For the text-containing cell, return its midpoint in (x, y) coordinate format. 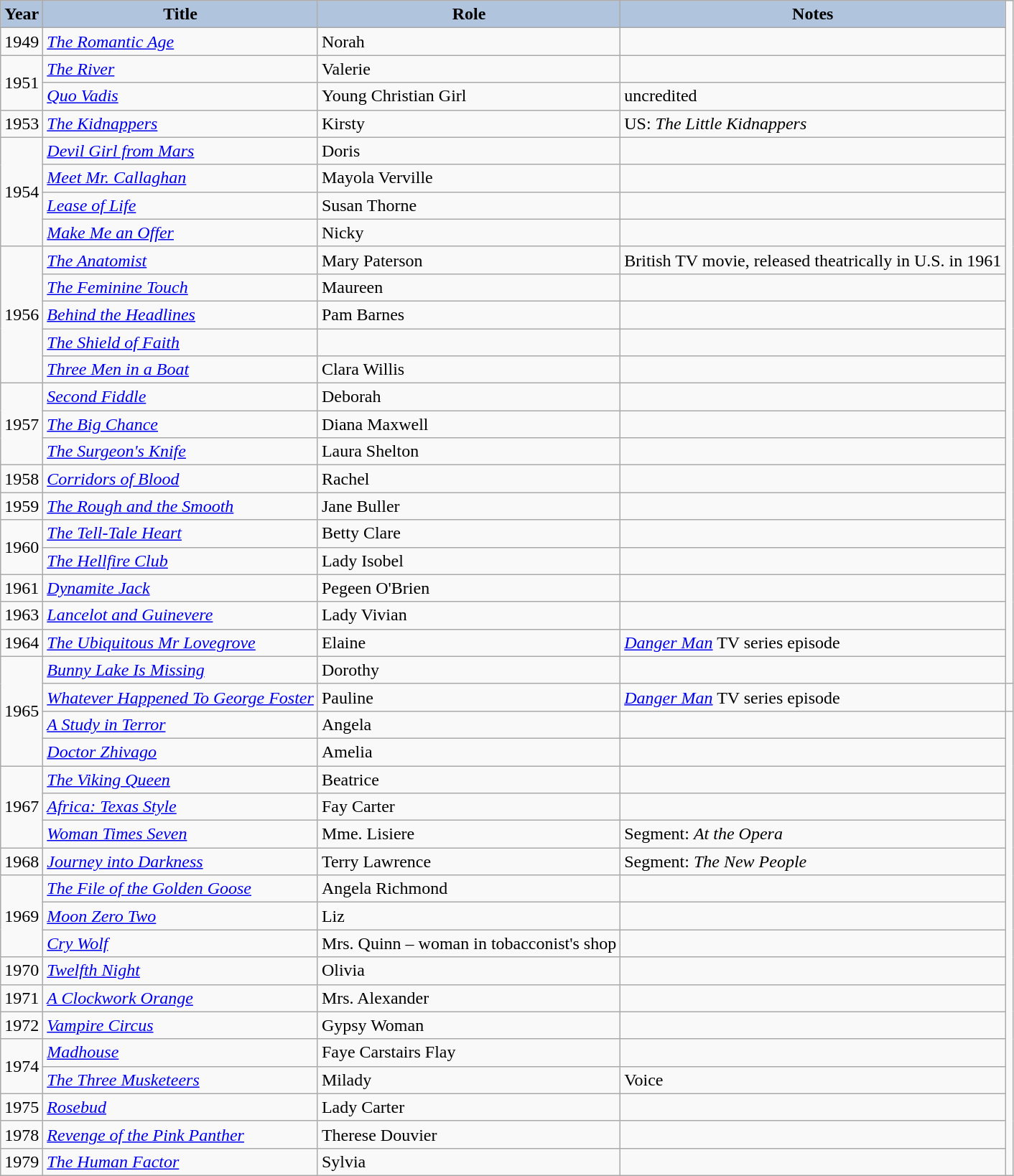
Dynamite Jack (181, 588)
Second Fiddle (181, 397)
Madhouse (181, 1053)
Sylvia (468, 1162)
Nicky (468, 233)
Bunny Lake Is Missing (181, 670)
Angela Richmond (468, 889)
Twelfth Night (181, 971)
British TV movie, released theatrically in U.S. in 1961 (813, 260)
Revenge of the Pink Panther (181, 1134)
Laura Shelton (468, 452)
Quo Vadis (181, 96)
1971 (22, 998)
Three Men in a Boat (181, 370)
uncredited (813, 96)
Dorothy (468, 670)
Clara Willis (468, 370)
1969 (22, 916)
Corridors of Blood (181, 479)
Pam Barnes (468, 314)
Africa: Texas Style (181, 807)
1961 (22, 588)
Lady Carter (468, 1107)
Year (22, 14)
Gypsy Woman (468, 1025)
The Tell-Tale Heart (181, 533)
1970 (22, 971)
Doctor Zhivago (181, 752)
Meet Mr. Callaghan (181, 178)
Mayola Verville (468, 178)
Maureen (468, 287)
Mary Paterson (468, 260)
The Ubiquitous Mr Lovegrove (181, 643)
1964 (22, 643)
Olivia (468, 971)
Vampire Circus (181, 1025)
Cry Wolf (181, 943)
Doris (468, 151)
Make Me an Offer (181, 233)
Title (181, 14)
1958 (22, 479)
The River (181, 69)
Betty Clare (468, 533)
Elaine (468, 643)
Diana Maxwell (468, 424)
Segment: At the Opera (813, 834)
1972 (22, 1025)
1963 (22, 615)
Valerie (468, 69)
Amelia (468, 752)
1967 (22, 806)
The Feminine Touch (181, 287)
Voice (813, 1080)
Mrs. Alexander (468, 998)
The File of the Golden Goose (181, 889)
Terry Lawrence (468, 862)
Rachel (468, 479)
A Clockwork Orange (181, 998)
1960 (22, 547)
1975 (22, 1107)
Mrs. Quinn – woman in tobacconist's shop (468, 943)
Faye Carstairs Flay (468, 1053)
Notes (813, 14)
Whatever Happened To George Foster (181, 697)
Beatrice (468, 779)
1979 (22, 1162)
The Romantic Age (181, 42)
Devil Girl from Mars (181, 151)
1951 (22, 83)
The Big Chance (181, 424)
1953 (22, 123)
Pauline (468, 697)
Liz (468, 916)
Journey into Darkness (181, 862)
Angela (468, 724)
Therese Douvier (468, 1134)
The Hellfire Club (181, 561)
Jane Buller (468, 506)
The Shield of Faith (181, 342)
1974 (22, 1066)
The Rough and the Smooth (181, 506)
Kirsty (468, 123)
1954 (22, 192)
The Three Musketeers (181, 1080)
The Kidnappers (181, 123)
Milady (468, 1080)
A Study in Terror (181, 724)
1949 (22, 42)
US: The Little Kidnappers (813, 123)
Behind the Headlines (181, 314)
Norah (468, 42)
Rosebud (181, 1107)
1957 (22, 424)
The Anatomist (181, 260)
Lady Vivian (468, 615)
Woman Times Seven (181, 834)
The Surgeon's Knife (181, 452)
1959 (22, 506)
Pegeen O'Brien (468, 588)
1956 (22, 314)
Lady Isobel (468, 561)
1978 (22, 1134)
Young Christian Girl (468, 96)
The Viking Queen (181, 779)
Segment: The New People (813, 862)
Role (468, 14)
Moon Zero Two (181, 916)
Mme. Lisiere (468, 834)
Deborah (468, 397)
Lease of Life (181, 205)
Susan Thorne (468, 205)
Fay Carter (468, 807)
Lancelot and Guinevere (181, 615)
The Human Factor (181, 1162)
1968 (22, 862)
1965 (22, 711)
